Scan for the cell matching the given text and deliver its [x, y] coordinate at center. 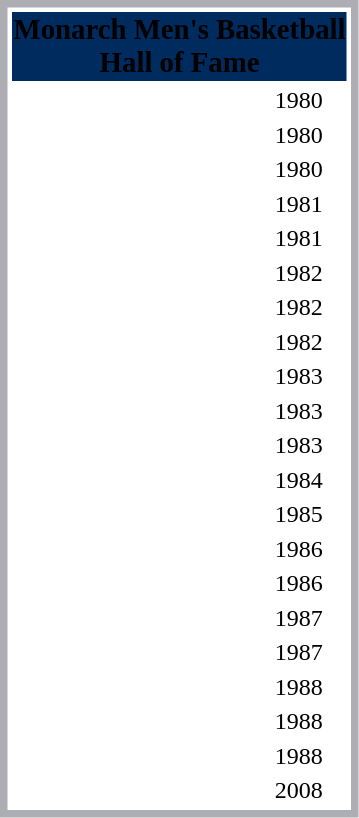
1985 [168, 515]
1984 [168, 480]
2008 [168, 791]
Monarch Men's BasketballHall of Fame [180, 46]
